Detect which cell encompasses the target text, then output its [x, y] center coordinate. 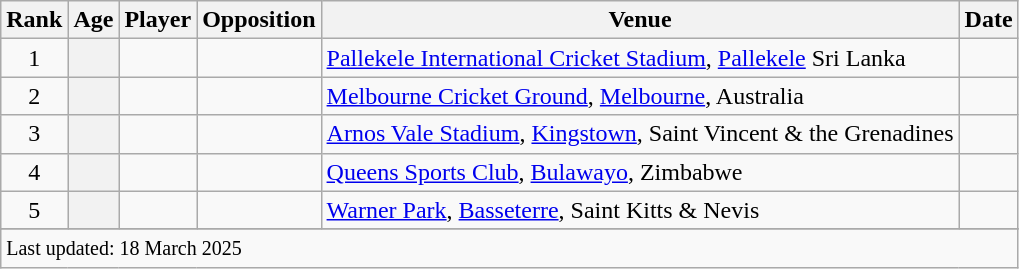
5 [34, 210]
Warner Park, Basseterre, Saint Kitts & Nevis [640, 210]
Melbourne Cricket Ground, Melbourne, Australia [640, 96]
3 [34, 134]
1 [34, 58]
Date [988, 20]
Last updated: 18 March 2025 [510, 248]
Age [94, 20]
Pallekele International Cricket Stadium, Pallekele Sri Lanka [640, 58]
4 [34, 172]
Queens Sports Club, Bulawayo, Zimbabwe [640, 172]
Arnos Vale Stadium, Kingstown, Saint Vincent & the Grenadines [640, 134]
Player [158, 20]
Rank [34, 20]
2 [34, 96]
Venue [640, 20]
Opposition [259, 20]
